Scan for the cell matching the given text and deliver its [X, Y] coordinate at center. 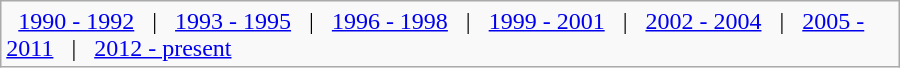
1990 - 1992 | 1993 - 1995 | 1996 - 1998 | 1999 - 2001 | 2002 - 2004 | 2005 - 2011 | 2012 - present [450, 34]
